Determine the (x, y) coordinate at the center of the cell enclosing the given text.  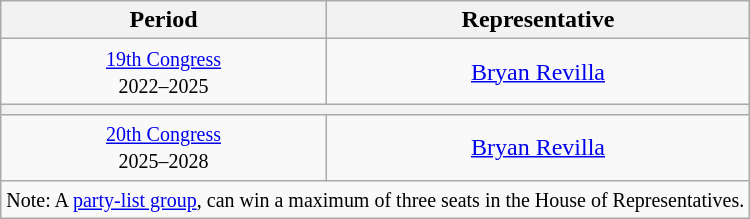
19th Congress2022–2025 (164, 72)
Period (164, 20)
20th Congress2025–2028 (164, 148)
Representative (538, 20)
Note: A party-list group, can win a maximum of three seats in the House of Representatives. (376, 199)
